Return (X, Y) of the center of cell containing provided text 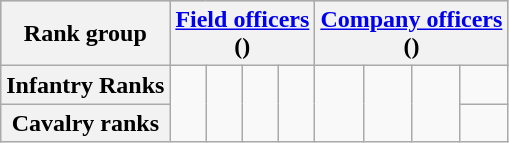
Rank group (86, 34)
Company officers() (412, 34)
Field officers() (242, 34)
Cavalry ranks (86, 123)
Infantry Ranks (86, 85)
